Extract the [x, y] coordinate from the center of the cell holding the provided text.  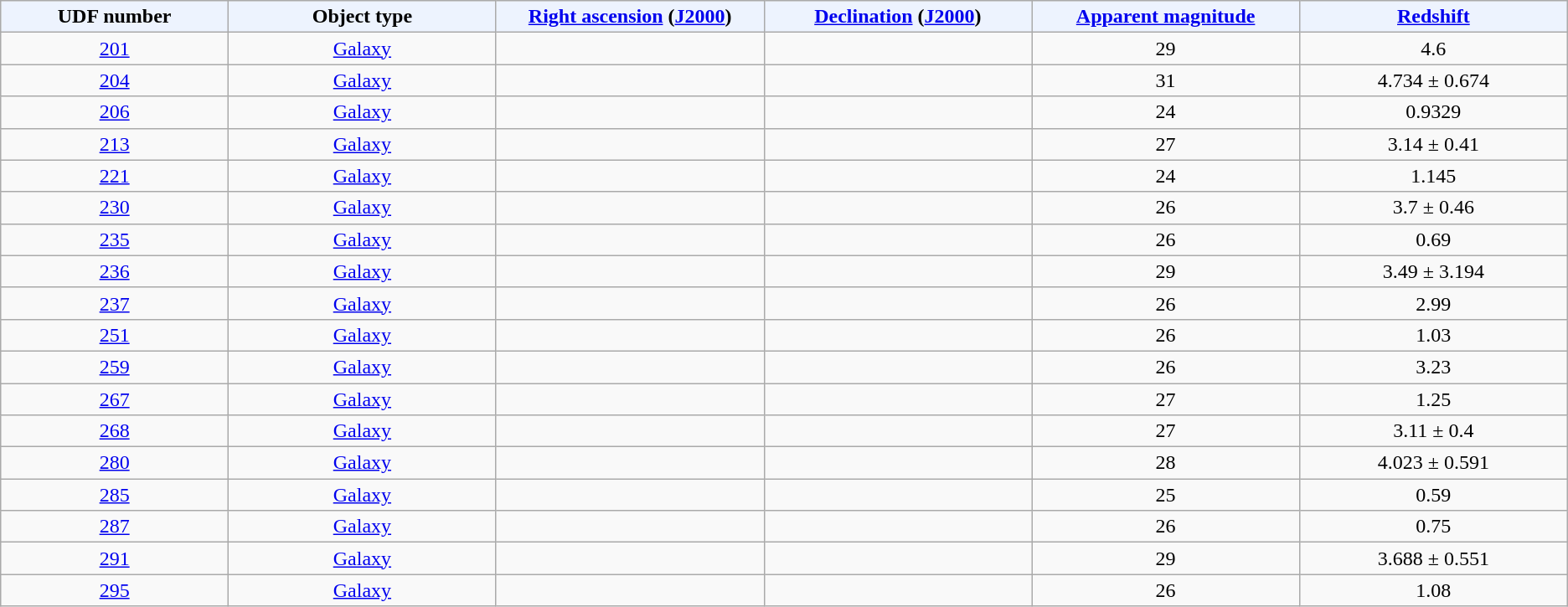
287 [115, 527]
Object type [363, 17]
0.9329 [1433, 112]
267 [115, 399]
3.7 ± 0.46 [1433, 208]
3.23 [1433, 367]
235 [115, 239]
0.69 [1433, 239]
0.59 [1433, 495]
3.688 ± 0.551 [1433, 558]
1.03 [1433, 335]
3.14 ± 0.41 [1433, 144]
236 [115, 271]
Right ascension (J2000) [630, 17]
206 [115, 112]
201 [115, 49]
3.11 ± 0.4 [1433, 431]
25 [1166, 495]
2.99 [1433, 303]
1.08 [1433, 590]
295 [115, 590]
1.145 [1433, 176]
28 [1166, 463]
259 [115, 367]
0.75 [1433, 527]
Declination (J2000) [898, 17]
285 [115, 495]
4.6 [1433, 49]
Apparent magnitude [1166, 17]
4.023 ± 0.591 [1433, 463]
237 [115, 303]
213 [115, 144]
UDF number [115, 17]
4.734 ± 0.674 [1433, 80]
31 [1166, 80]
3.49 ± 3.194 [1433, 271]
251 [115, 335]
221 [115, 176]
280 [115, 463]
1.25 [1433, 399]
268 [115, 431]
204 [115, 80]
291 [115, 558]
Redshift [1433, 17]
230 [115, 208]
